Capture the cell that displays the provided text and extract its [x, y] central coordinate. 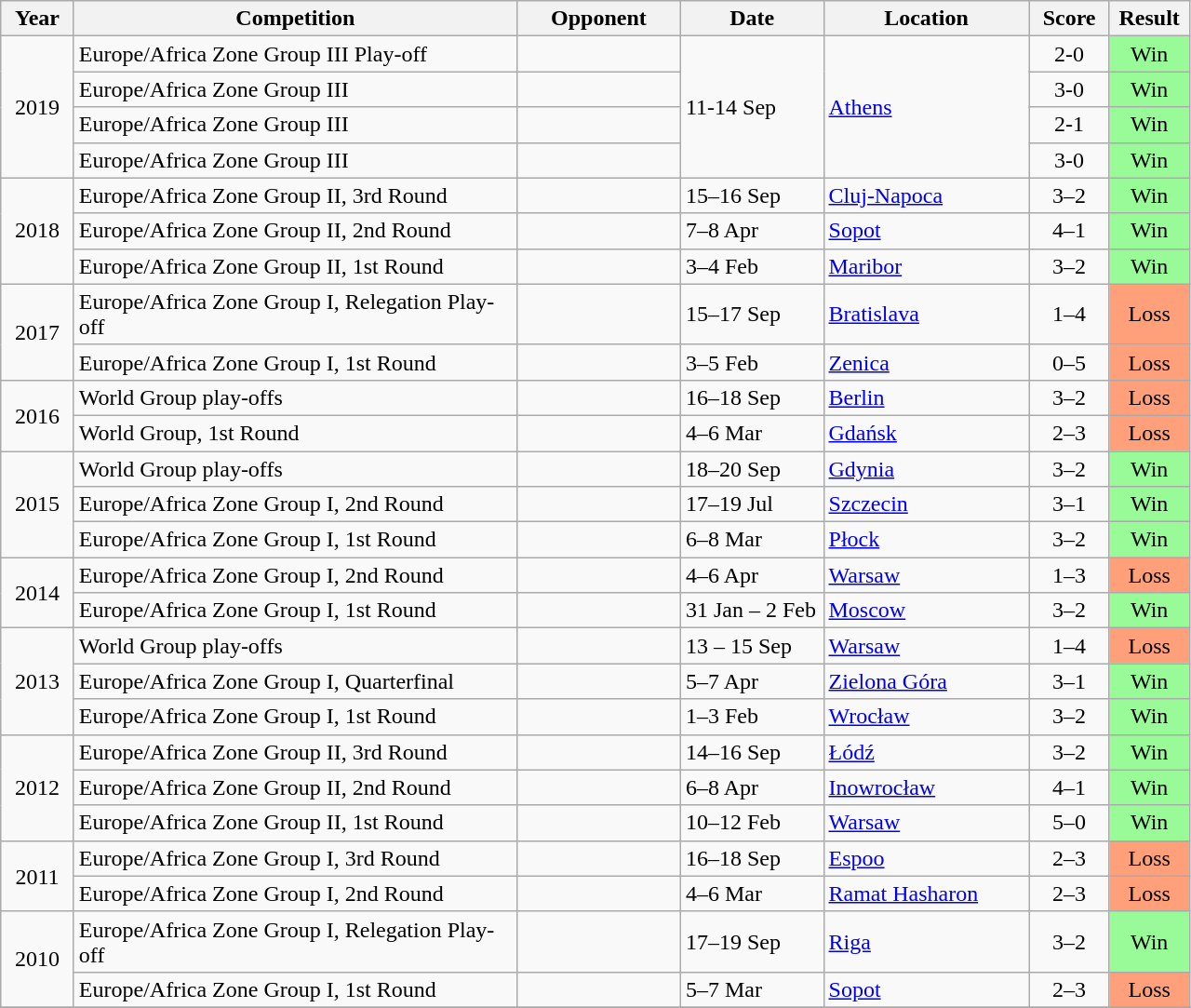
Europe/Africa Zone Group I, 3rd Round [295, 858]
7–8 Apr [752, 231]
Europe/Africa Zone Group I, Quarterfinal [295, 681]
18–20 Sep [752, 468]
2013 [37, 681]
5–0 [1069, 823]
2016 [37, 415]
Moscow [927, 611]
Maribor [927, 266]
2-1 [1069, 125]
Gdynia [927, 468]
14–16 Sep [752, 752]
5–7 Apr [752, 681]
31 Jan – 2 Feb [752, 611]
1–3 Feb [752, 717]
Szczecin [927, 504]
Location [927, 19]
Score [1069, 19]
2014 [37, 593]
Date [752, 19]
Opponent [598, 19]
2-0 [1069, 54]
6–8 Mar [752, 540]
2015 [37, 504]
3–5 Feb [752, 362]
3–4 Feb [752, 266]
World Group, 1st Round [295, 433]
Bratislava [927, 315]
10–12 Feb [752, 823]
Zielona Góra [927, 681]
0–5 [1069, 362]
4–6 Apr [752, 575]
6–8 Apr [752, 787]
15–16 Sep [752, 195]
2011 [37, 876]
Year [37, 19]
5–7 Mar [752, 989]
Łódź [927, 752]
15–17 Sep [752, 315]
Result [1149, 19]
11-14 Sep [752, 107]
Płock [927, 540]
Zenica [927, 362]
Riga [927, 942]
17–19 Jul [752, 504]
Wrocław [927, 717]
2018 [37, 231]
Cluj-Napoca [927, 195]
Berlin [927, 397]
Europe/Africa Zone Group III Play-off [295, 54]
Inowrocław [927, 787]
Gdańsk [927, 433]
1–3 [1069, 575]
2010 [37, 959]
Athens [927, 107]
13 – 15 Sep [752, 646]
2019 [37, 107]
Ramat Hasharon [927, 894]
2012 [37, 787]
2017 [37, 331]
17–19 Sep [752, 942]
Espoo [927, 858]
Competition [295, 19]
